Scan for the cell matching the given text and deliver its (x, y) coordinate at center. 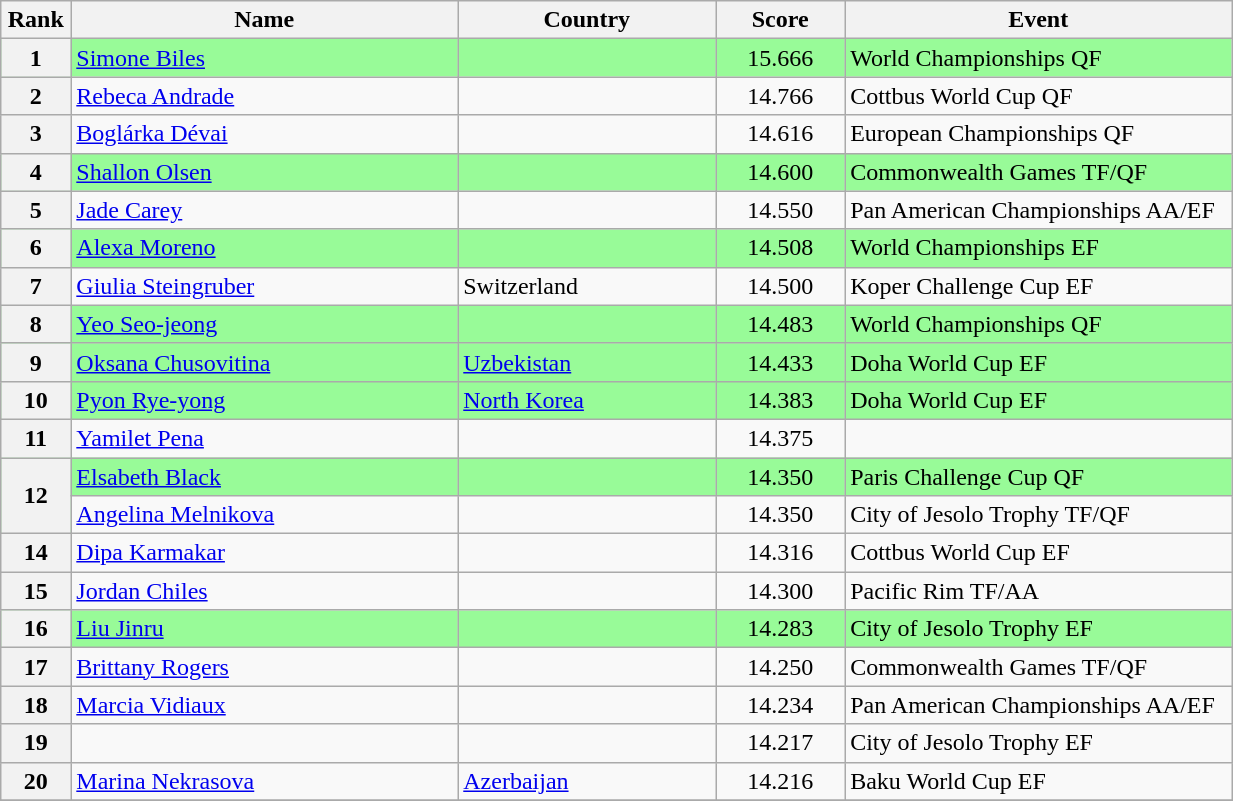
14.217 (780, 743)
Liu Jinru (264, 629)
2 (36, 96)
14.766 (780, 96)
5 (36, 210)
Marina Nekrasova (264, 781)
Score (780, 20)
14.433 (780, 362)
1 (36, 58)
Country (587, 20)
European Championships QF (1038, 134)
Azerbaijan (587, 781)
Giulia Steingruber (264, 286)
14.316 (780, 553)
14.250 (780, 667)
Marcia Vidiaux (264, 705)
Baku World Cup EF (1038, 781)
19 (36, 743)
14.300 (780, 591)
Paris Challenge Cup QF (1038, 477)
Angelina Melnikova (264, 515)
Elsabeth Black (264, 477)
12 (36, 496)
15.666 (780, 58)
Uzbekistan (587, 362)
Koper Challenge Cup EF (1038, 286)
North Korea (587, 400)
Boglárka Dévai (264, 134)
14.616 (780, 134)
Oksana Chusovitina (264, 362)
Pacific Rim TF/AA (1038, 591)
9 (36, 362)
Yeo Seo-jeong (264, 324)
Yamilet Pena (264, 438)
16 (36, 629)
8 (36, 324)
14.216 (780, 781)
14.283 (780, 629)
14 (36, 553)
14.508 (780, 248)
14.600 (780, 172)
Jade Carey (264, 210)
World Championships EF (1038, 248)
6 (36, 248)
Pyon Rye-yong (264, 400)
Alexa Moreno (264, 248)
3 (36, 134)
City of Jesolo Trophy TF/QF (1038, 515)
14.383 (780, 400)
Simone Biles (264, 58)
17 (36, 667)
15 (36, 591)
Rank (36, 20)
14.550 (780, 210)
14.375 (780, 438)
14.500 (780, 286)
Brittany Rogers (264, 667)
Event (1038, 20)
Switzerland (587, 286)
14.483 (780, 324)
4 (36, 172)
7 (36, 286)
Rebeca Andrade (264, 96)
10 (36, 400)
Cottbus World Cup EF (1038, 553)
11 (36, 438)
Name (264, 20)
Shallon Olsen (264, 172)
Cottbus World Cup QF (1038, 96)
20 (36, 781)
14.234 (780, 705)
Jordan Chiles (264, 591)
Dipa Karmakar (264, 553)
18 (36, 705)
